Find where the given text appears and provide that cell's center as (X, Y) coordinate. 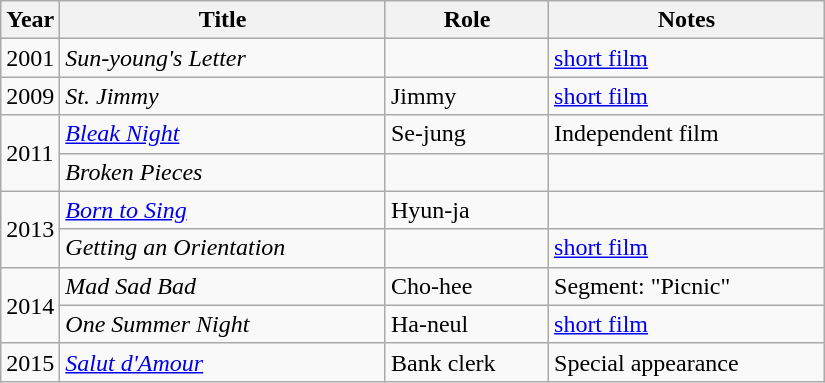
Born to Sing (223, 210)
Sun-young's Letter (223, 58)
Year (30, 20)
Special appearance (687, 362)
Getting an Orientation (223, 248)
Cho-hee (466, 286)
Mad Sad Bad (223, 286)
Notes (687, 20)
2013 (30, 229)
2009 (30, 96)
Title (223, 20)
St. Jimmy (223, 96)
One Summer Night (223, 324)
Broken Pieces (223, 172)
2001 (30, 58)
Ha-neul (466, 324)
Bank clerk (466, 362)
2011 (30, 153)
Salut d'Amour (223, 362)
Se-jung (466, 134)
Bleak Night (223, 134)
Jimmy (466, 96)
Role (466, 20)
Hyun-ja (466, 210)
Segment: "Picnic" (687, 286)
2014 (30, 305)
Independent film (687, 134)
2015 (30, 362)
